Extract the [x, y] coordinate from the center of the cell holding the provided text.  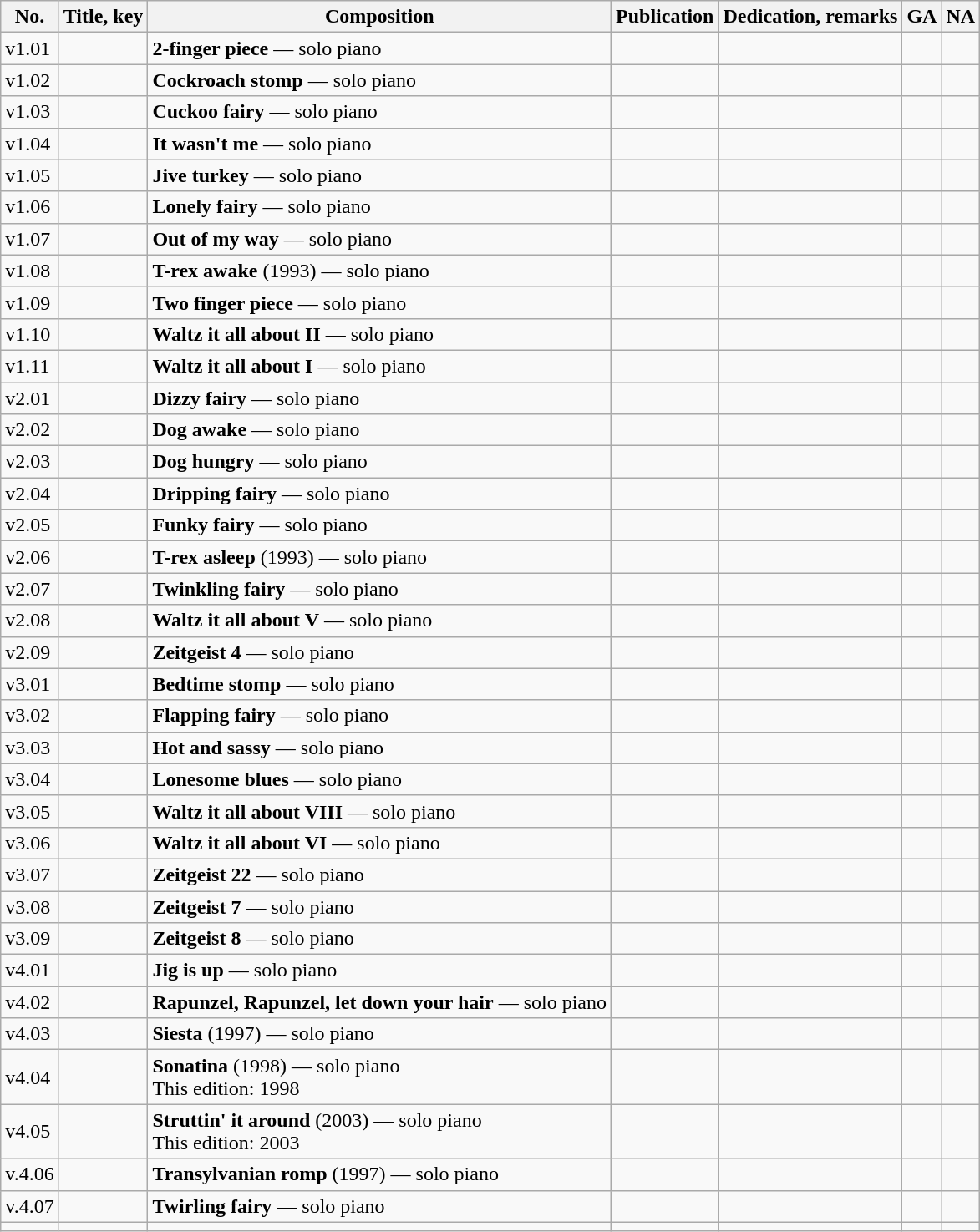
Waltz it all about I — solo piano [379, 366]
Twirling fairy — solo piano [379, 1206]
Dog awake — solo piano [379, 430]
v2.08 [30, 621]
Sonatina (1998) — solo pianoThis edition: 1998 [379, 1077]
Two finger piece — solo piano [379, 302]
Title, key [104, 17]
Hot and sassy — solo piano [379, 748]
Waltz it all about VI — solo piano [379, 843]
v2.06 [30, 557]
v3.06 [30, 843]
Cuckoo fairy — solo piano [379, 112]
v4.05 [30, 1131]
Struttin' it around (2003) — solo pianoThis edition: 2003 [379, 1131]
Siesta (1997) — solo piano [379, 1034]
Jive turkey — solo piano [379, 175]
v4.02 [30, 1002]
v2.07 [30, 589]
Zeitgeist 8 — solo piano [379, 939]
Waltz it all about V — solo piano [379, 621]
Publication [665, 17]
v1.11 [30, 366]
v2.03 [30, 462]
v1.03 [30, 112]
GA [922, 17]
Dedication, remarks [810, 17]
v2.04 [30, 494]
It wasn't me — solo piano [379, 144]
Twinkling fairy — solo piano [379, 589]
v.4.07 [30, 1206]
v3.02 [30, 716]
v1.02 [30, 80]
v3.01 [30, 684]
2-finger piece — solo piano [379, 48]
v1.09 [30, 302]
v1.04 [30, 144]
v1.08 [30, 271]
Lonely fairy — solo piano [379, 207]
v3.05 [30, 811]
v3.09 [30, 939]
v4.01 [30, 971]
Rapunzel, Rapunzel, let down your hair — solo piano [379, 1002]
Waltz it all about II — solo piano [379, 334]
Waltz it all about VIII — solo piano [379, 811]
Zeitgeist 4 — solo piano [379, 652]
v1.07 [30, 239]
v2.02 [30, 430]
v.4.06 [30, 1174]
v1.10 [30, 334]
Dog hungry — solo piano [379, 462]
v3.04 [30, 779]
Lonesome blues — solo piano [379, 779]
Transylvanian romp (1997) — solo piano [379, 1174]
No. [30, 17]
Zeitgeist 7 — solo piano [379, 906]
Zeitgeist 22 — solo piano [379, 875]
T-rex awake (1993) — solo piano [379, 271]
v2.01 [30, 398]
Bedtime stomp — solo piano [379, 684]
Dripping fairy — solo piano [379, 494]
v1.05 [30, 175]
Out of my way — solo piano [379, 239]
v2.09 [30, 652]
v4.04 [30, 1077]
Composition [379, 17]
NA [961, 17]
v4.03 [30, 1034]
Funky fairy — solo piano [379, 525]
Flapping fairy — solo piano [379, 716]
v3.08 [30, 906]
v1.06 [30, 207]
v3.03 [30, 748]
v3.07 [30, 875]
T-rex asleep (1993) — solo piano [379, 557]
Jig is up — solo piano [379, 971]
v1.01 [30, 48]
Dizzy fairy — solo piano [379, 398]
Cockroach stomp — solo piano [379, 80]
v2.05 [30, 525]
